Scan for the cell matching the given text and deliver its [x, y] coordinate at center. 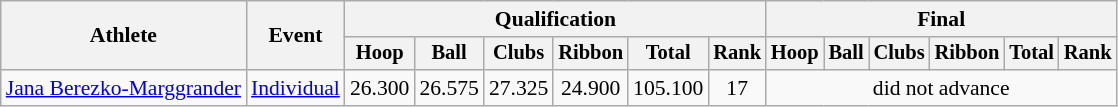
24.900 [590, 88]
26.575 [448, 88]
Athlete [124, 36]
26.300 [380, 88]
Jana Berezko-Marggrander [124, 88]
105.100 [668, 88]
Event [296, 36]
17 [737, 88]
Final [941, 19]
did not advance [941, 88]
Qualification [556, 19]
Individual [296, 88]
27.325 [518, 88]
